From the cell containing the given text, extract its center point as (X, Y) coordinate. 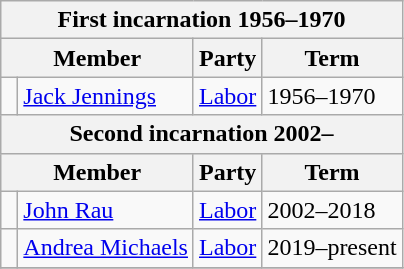
Second incarnation 2002– (202, 134)
2002–2018 (332, 210)
2019–present (332, 248)
1956–1970 (332, 96)
Andrea Michaels (106, 248)
John Rau (106, 210)
First incarnation 1956–1970 (202, 20)
Jack Jennings (106, 96)
